Locate the cell with the specified text and output its [x, y] center coordinate. 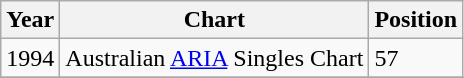
Chart [214, 20]
Australian ARIA Singles Chart [214, 58]
1994 [30, 58]
Year [30, 20]
Position [416, 20]
57 [416, 58]
